For the text-containing cell, return its midpoint in (x, y) coordinate format. 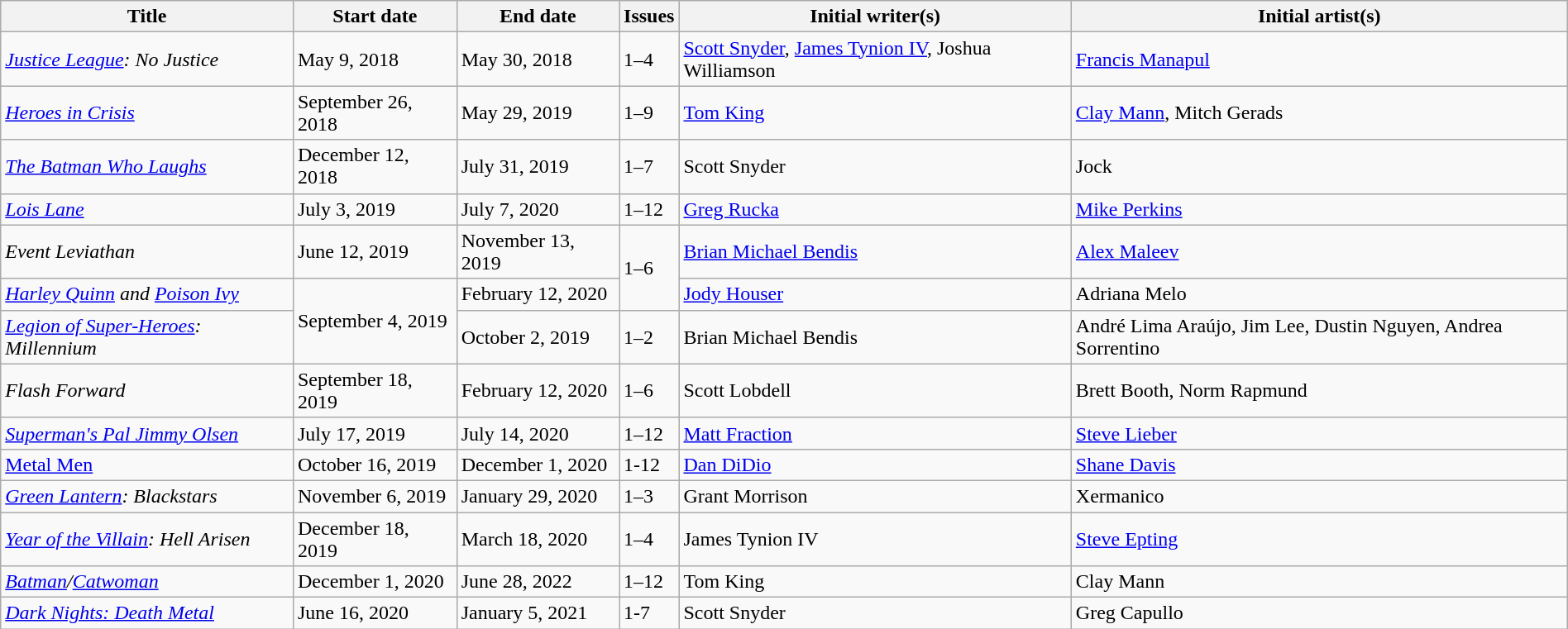
September 26, 2018 (375, 112)
Francis Manapul (1319, 60)
January 29, 2020 (538, 496)
Initial artist(s) (1319, 17)
December 18, 2019 (375, 539)
Clay Mann, Mitch Gerads (1319, 112)
November 13, 2019 (538, 251)
1–2 (649, 337)
Greg Capullo (1319, 613)
Greg Rucka (875, 209)
Issues (649, 17)
June 16, 2020 (375, 613)
July 14, 2020 (538, 433)
Scott Lobdell (875, 390)
July 17, 2019 (375, 433)
Xermanico (1319, 496)
Alex Maleev (1319, 251)
End date (538, 17)
Dan DiDio (875, 465)
Lois Lane (147, 209)
Brett Booth, Norm Rapmund (1319, 390)
Start date (375, 17)
May 30, 2018 (538, 60)
Grant Morrison (875, 496)
Steve Lieber (1319, 433)
November 6, 2019 (375, 496)
May 9, 2018 (375, 60)
July 31, 2019 (538, 167)
Adriana Melo (1319, 294)
Metal Men (147, 465)
Shane Davis (1319, 465)
Jody Houser (875, 294)
Harley Quinn and Poison Ivy (147, 294)
Scott Snyder, James Tynion IV, Joshua Williamson (875, 60)
1-12 (649, 465)
James Tynion IV (875, 539)
Jock (1319, 167)
October 2, 2019 (538, 337)
Mike Perkins (1319, 209)
September 18, 2019 (375, 390)
Steve Epting (1319, 539)
Initial writer(s) (875, 17)
The Batman Who Laughs (147, 167)
Title (147, 17)
July 3, 2019 (375, 209)
June 28, 2022 (538, 582)
Legion of Super-Heroes: Millennium (147, 337)
July 7, 2020 (538, 209)
Superman's Pal Jimmy Olsen (147, 433)
André Lima Araújo, Jim Lee, Dustin Nguyen, Andrea Sorrentino (1319, 337)
Batman/Catwoman (147, 582)
Green Lantern: Blackstars (147, 496)
September 4, 2019 (375, 321)
June 12, 2019 (375, 251)
Dark Nights: Death Metal (147, 613)
1-7 (649, 613)
Year of the Villain: Hell Arisen (147, 539)
Matt Fraction (875, 433)
1–7 (649, 167)
May 29, 2019 (538, 112)
October 16, 2019 (375, 465)
1–3 (649, 496)
January 5, 2021 (538, 613)
Justice League: No Justice (147, 60)
Flash Forward (147, 390)
1–9 (649, 112)
Event Leviathan (147, 251)
Heroes in Crisis (147, 112)
December 12, 2018 (375, 167)
March 18, 2020 (538, 539)
Clay Mann (1319, 582)
